Determine the (X, Y) coordinate at the center of the cell enclosing the given text.  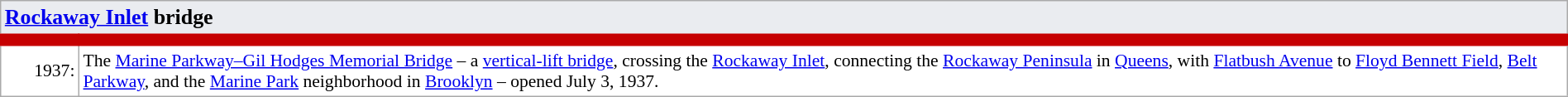
Rockaway Inlet bridge (784, 20)
1937: (40, 68)
